Provide the (x, y) coordinate of the cell's center where the given text is located.  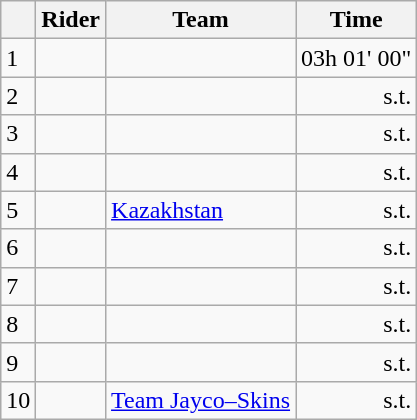
10 (18, 400)
Team Jayco–Skins (201, 400)
7 (18, 286)
9 (18, 362)
4 (18, 172)
1 (18, 58)
6 (18, 248)
03h 01' 00" (356, 58)
2 (18, 96)
Team (201, 20)
8 (18, 324)
3 (18, 134)
Rider (71, 20)
Time (356, 20)
Kazakhstan (201, 210)
5 (18, 210)
